Return [x, y] of the center of cell containing provided text 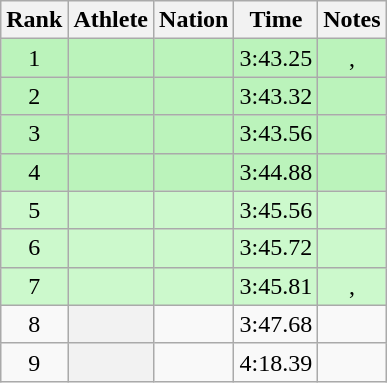
3:43.25 [276, 58]
7 [34, 286]
3:44.88 [276, 172]
Notes [352, 20]
3 [34, 134]
Athlete [111, 20]
3:45.72 [276, 248]
Time [276, 20]
4 [34, 172]
8 [34, 324]
3:43.32 [276, 96]
4:18.39 [276, 362]
5 [34, 210]
3:45.56 [276, 210]
2 [34, 96]
3:43.56 [276, 134]
Rank [34, 20]
Nation [194, 20]
1 [34, 58]
3:47.68 [276, 324]
9 [34, 362]
6 [34, 248]
3:45.81 [276, 286]
